Provide the [X, Y] coordinate of the cell's center where the given text is located.  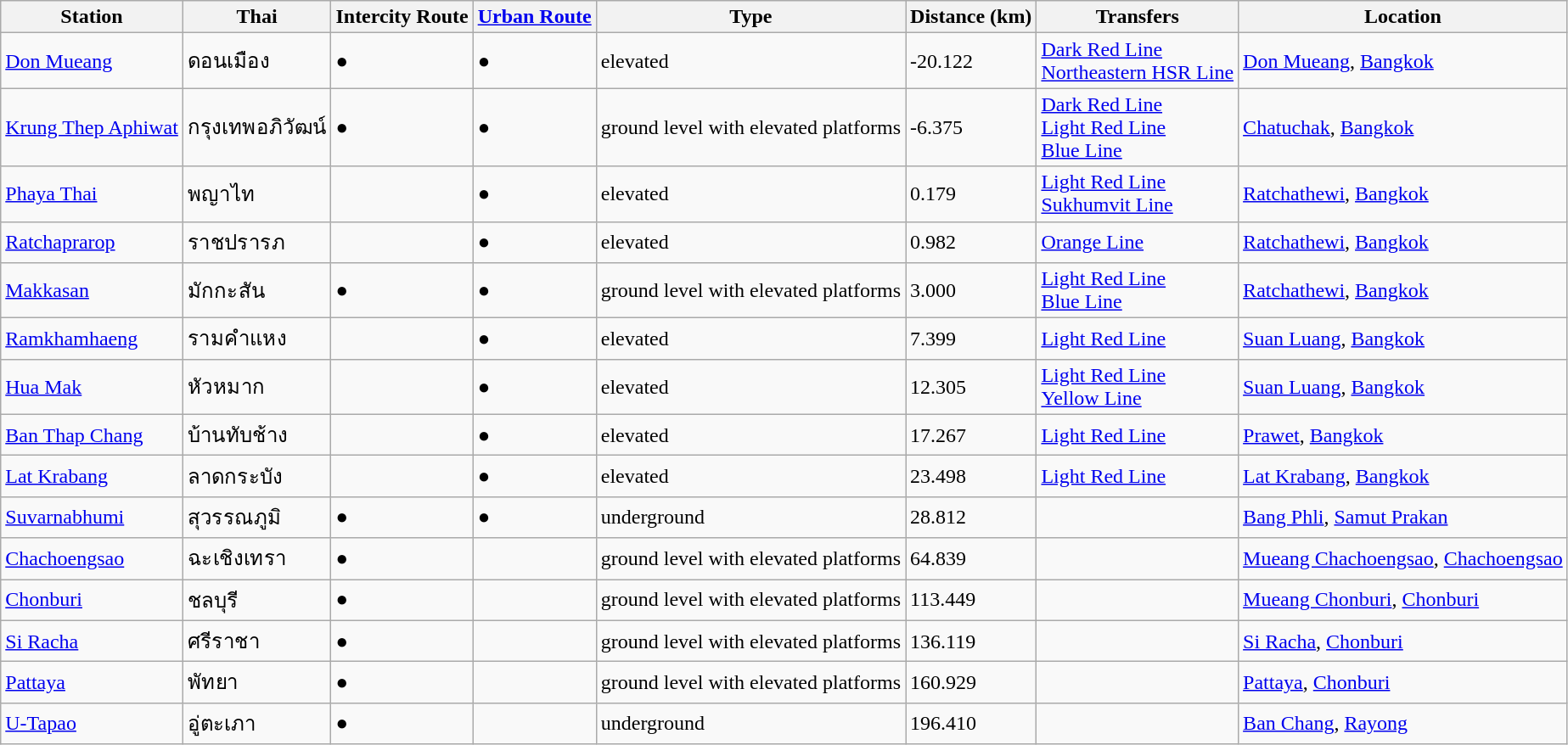
ชลบุรี [256, 599]
23.498 [971, 477]
Makkasan [92, 290]
สุวรรณภูมิ [256, 518]
-6.375 [971, 127]
136.119 [971, 641]
196.410 [971, 723]
พัทยา [256, 682]
12.305 [971, 387]
Lat Krabang [92, 477]
0.179 [971, 193]
Light Red Line Blue Line [1138, 290]
กรุงเทพอภิวัฒน์ [256, 127]
Light Red Line Sukhumvit Line [1138, 193]
Location [1403, 17]
Ban Chang, Rayong [1403, 723]
ราชปรารภ [256, 243]
Phaya Thai [92, 193]
-20.122 [971, 61]
Bang Phli, Samut Prakan [1403, 518]
Don Mueang, Bangkok [1403, 61]
Orange Line [1138, 243]
Chonburi [92, 599]
Lat Krabang, Bangkok [1403, 477]
28.812 [971, 518]
Intercity Route [402, 17]
Si Racha [92, 641]
ศรีราชา [256, 641]
Distance (km) [971, 17]
ฉะเชิงเทรา [256, 558]
Chachoengsao [92, 558]
หัวหมาก [256, 387]
160.929 [971, 682]
17.267 [971, 434]
รามคำแหง [256, 339]
Transfers [1138, 17]
Chatuchak, Bangkok [1403, 127]
0.982 [971, 243]
7.399 [971, 339]
Suvarnabhumi [92, 518]
มักกะสัน [256, 290]
3.000 [971, 290]
Hua Mak [92, 387]
Pattaya, Chonburi [1403, 682]
Dark Red Line Light Red Line Blue Line [1138, 127]
พญาไท [256, 193]
Thai [256, 17]
Urban Route [535, 17]
Ramkhamhaeng [92, 339]
บ้านทับช้าง [256, 434]
113.449 [971, 599]
Don Mueang [92, 61]
Ratchaprarop [92, 243]
Light Red Line Yellow Line [1138, 387]
Mueang Chachoengsao, Chachoengsao [1403, 558]
Mueang Chonburi, Chonburi [1403, 599]
ดอนเมือง [256, 61]
Si Racha, Chonburi [1403, 641]
U-Tapao [92, 723]
อู่ตะเภา [256, 723]
ลาดกระบัง [256, 477]
Pattaya [92, 682]
Station [92, 17]
Type [750, 17]
Ban Thap Chang [92, 434]
Prawet, Bangkok [1403, 434]
Krung Thep Aphiwat [92, 127]
64.839 [971, 558]
Dark Red LineNortheastern HSR Line [1138, 61]
